Output the [X, Y] coordinate of the center of the cell containing the given text.  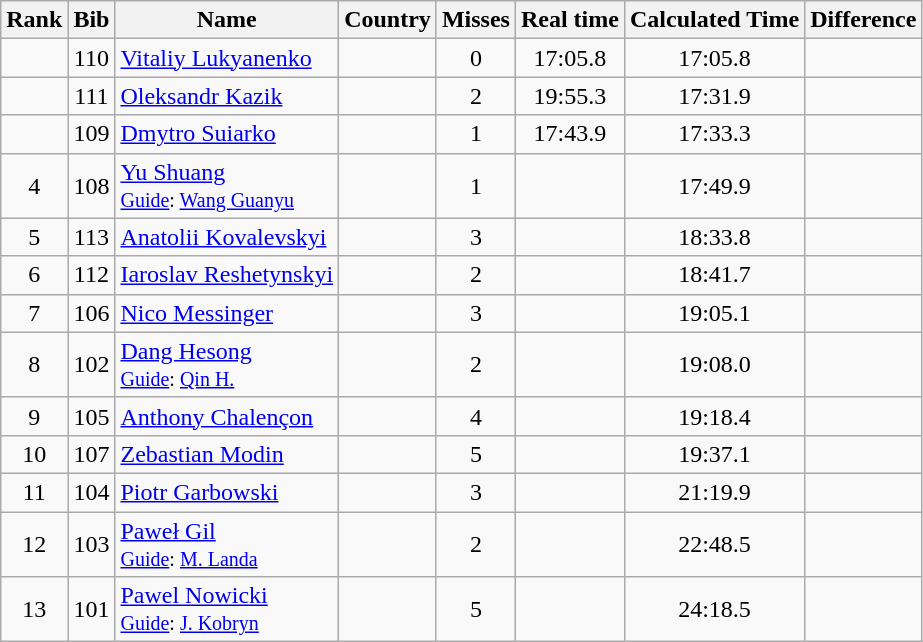
Paweł GilGuide: M. Landa [227, 544]
19:37.1 [714, 454]
Misses [476, 20]
9 [34, 416]
Dmytro Suiarko [227, 134]
102 [92, 364]
19:55.3 [570, 96]
22:48.5 [714, 544]
113 [92, 237]
21:19.9 [714, 492]
110 [92, 58]
18:33.8 [714, 237]
Real time [570, 20]
Piotr Garbowski [227, 492]
Difference [864, 20]
Bib [92, 20]
17:43.9 [570, 134]
8 [34, 364]
Name [227, 20]
13 [34, 610]
Anatolii Kovalevskyi [227, 237]
109 [92, 134]
Calculated Time [714, 20]
104 [92, 492]
Nico Messinger [227, 313]
Pawel NowickiGuide: J. Kobryn [227, 610]
101 [92, 610]
10 [34, 454]
18:41.7 [714, 275]
0 [476, 58]
Anthony Chalençon [227, 416]
108 [92, 186]
7 [34, 313]
107 [92, 454]
Iaroslav Reshetynskyi [227, 275]
17:49.9 [714, 186]
Dang HesongGuide: Qin H. [227, 364]
19:18.4 [714, 416]
19:08.0 [714, 364]
Rank [34, 20]
17:31.9 [714, 96]
24:18.5 [714, 610]
103 [92, 544]
105 [92, 416]
Oleksandr Kazik [227, 96]
Yu ShuangGuide: Wang Guanyu [227, 186]
106 [92, 313]
112 [92, 275]
19:05.1 [714, 313]
11 [34, 492]
17:33.3 [714, 134]
111 [92, 96]
Country [388, 20]
6 [34, 275]
Vitaliy Lukyanenko [227, 58]
12 [34, 544]
Zebastian Modin [227, 454]
